Find where the given text appears and provide that cell's center as [X, Y] coordinate. 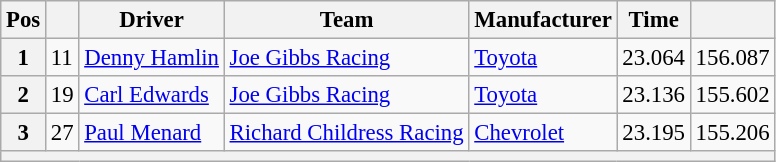
Denny Hamlin [152, 58]
2 [24, 95]
23.136 [654, 95]
Paul Menard [152, 133]
3 [24, 133]
Carl Edwards [152, 95]
Time [654, 20]
23.064 [654, 58]
Team [346, 20]
Pos [24, 20]
23.195 [654, 133]
Chevrolet [543, 133]
155.206 [732, 133]
19 [62, 95]
Driver [152, 20]
Richard Childress Racing [346, 133]
11 [62, 58]
155.602 [732, 95]
1 [24, 58]
156.087 [732, 58]
27 [62, 133]
Manufacturer [543, 20]
